Extract the [x, y] coordinate from the center of the cell holding the provided text.  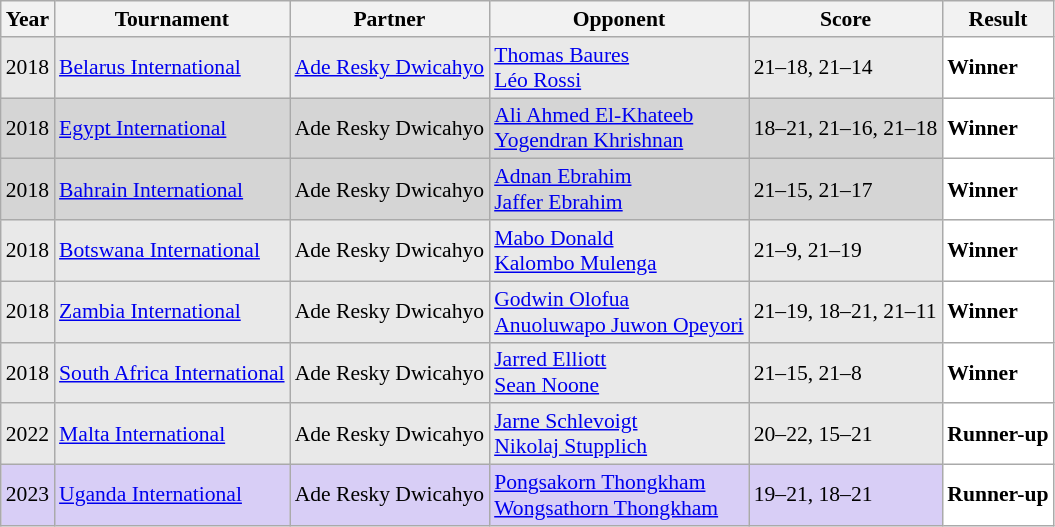
Year [28, 19]
South Africa International [172, 372]
2022 [28, 434]
Score [846, 19]
19–21, 18–21 [846, 496]
Mabo Donald Kalombo Mulenga [619, 250]
Result [998, 19]
Partner [390, 19]
Botswana International [172, 250]
Jarne Schlevoigt Nikolaj Stupplich [619, 434]
21–19, 18–21, 21–11 [846, 312]
Jarred Elliott Sean Noone [619, 372]
21–15, 21–17 [846, 190]
21–18, 21–14 [846, 68]
Pongsakorn Thongkham Wongsathorn Thongkham [619, 496]
21–15, 21–8 [846, 372]
Uganda International [172, 496]
Tournament [172, 19]
20–22, 15–21 [846, 434]
Thomas Baures Léo Rossi [619, 68]
Malta International [172, 434]
Belarus International [172, 68]
Godwin Olofua Anuoluwapo Juwon Opeyori [619, 312]
Ali Ahmed El-Khateeb Yogendran Khrishnan [619, 128]
2023 [28, 496]
Opponent [619, 19]
21–9, 21–19 [846, 250]
Zambia International [172, 312]
Adnan Ebrahim Jaffer Ebrahim [619, 190]
Bahrain International [172, 190]
Egypt International [172, 128]
18–21, 21–16, 21–18 [846, 128]
